Scan for the cell matching the given text and deliver its [X, Y] coordinate at center. 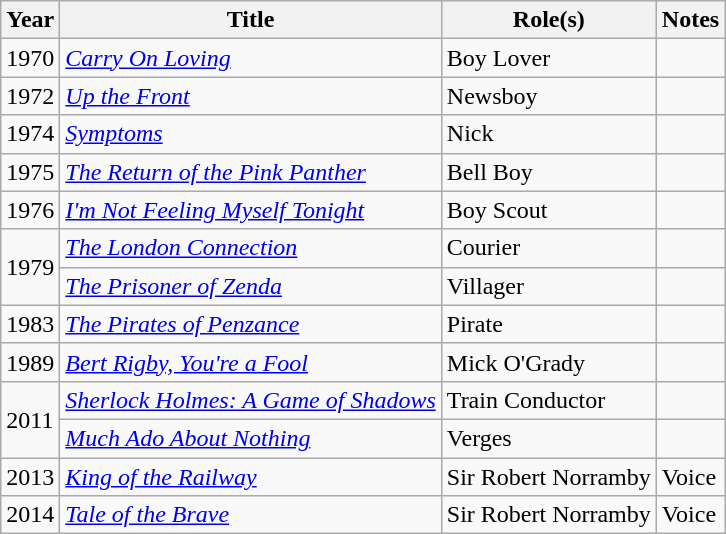
Sherlock Holmes: A Game of Shadows [250, 400]
Up the Front [250, 96]
1972 [30, 96]
The Pirates of Penzance [250, 324]
Train Conductor [548, 400]
King of the Railway [250, 477]
Symptoms [250, 134]
2011 [30, 419]
The Prisoner of Zenda [250, 286]
1974 [30, 134]
1979 [30, 267]
Title [250, 20]
Notes [690, 20]
I'm Not Feeling Myself Tonight [250, 210]
The Return of the Pink Panther [250, 172]
Villager [548, 286]
Newsboy [548, 96]
Much Ado About Nothing [250, 438]
Bert Rigby, You're a Fool [250, 362]
Year [30, 20]
Bell Boy [548, 172]
Nick [548, 134]
Carry On Loving [250, 58]
Boy Scout [548, 210]
The London Connection [250, 248]
1975 [30, 172]
Boy Lover [548, 58]
Role(s) [548, 20]
1989 [30, 362]
1970 [30, 58]
Pirate [548, 324]
Mick O'Grady [548, 362]
Verges [548, 438]
2014 [30, 515]
Tale of the Brave [250, 515]
1976 [30, 210]
1983 [30, 324]
2013 [30, 477]
Courier [548, 248]
